Pinpoint the cell where the given text exists, returning its (X, Y) midpoint coordinate. 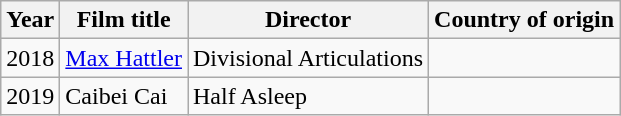
Director (308, 20)
Country of origin (524, 20)
Film title (124, 20)
Caibei Cai (124, 96)
Half Asleep (308, 96)
Max Hattler (124, 58)
Year (30, 20)
2019 (30, 96)
Divisional Articulations (308, 58)
2018 (30, 58)
